Provide the (x, y) coordinate of the cell's center where the given text is located.  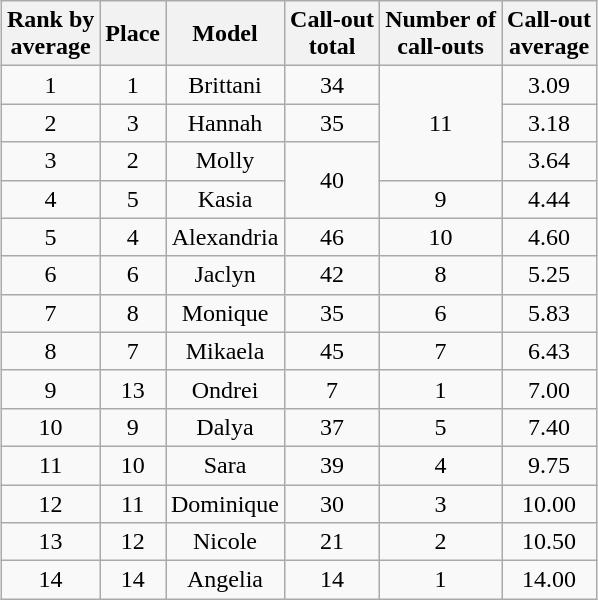
Monique (226, 313)
40 (332, 180)
Call-outtotal (332, 34)
Jaclyn (226, 275)
Model (226, 34)
Rank byaverage (50, 34)
45 (332, 351)
Mikaela (226, 351)
Kasia (226, 199)
34 (332, 85)
Sara (226, 465)
Call-outaverage (550, 34)
14.00 (550, 580)
5.83 (550, 313)
37 (332, 427)
10.50 (550, 542)
Number ofcall-outs (441, 34)
3.18 (550, 123)
10.00 (550, 503)
Molly (226, 161)
3.64 (550, 161)
30 (332, 503)
4.44 (550, 199)
4.60 (550, 237)
3.09 (550, 85)
Hannah (226, 123)
5.25 (550, 275)
Dalya (226, 427)
Place (133, 34)
Angelia (226, 580)
42 (332, 275)
46 (332, 237)
Ondrei (226, 389)
Nicole (226, 542)
6.43 (550, 351)
9.75 (550, 465)
Alexandria (226, 237)
39 (332, 465)
21 (332, 542)
7.40 (550, 427)
Brittani (226, 85)
Dominique (226, 503)
7.00 (550, 389)
